Pinpoint the cell where the given text exists, returning its (x, y) midpoint coordinate. 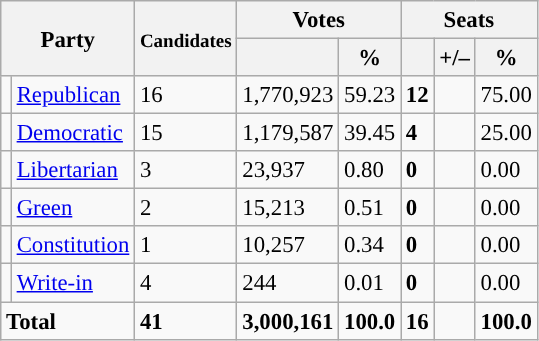
1 (186, 245)
Party (68, 38)
23,937 (288, 170)
1,179,587 (288, 133)
25.00 (506, 133)
Constitution (72, 245)
Republican (72, 95)
0.34 (370, 245)
+/– (454, 58)
Write-in (72, 283)
0.80 (370, 170)
1,770,923 (288, 95)
0.01 (370, 283)
Libertarian (72, 170)
41 (186, 321)
Seats (470, 20)
15,213 (288, 208)
244 (288, 283)
39.45 (370, 133)
3 (186, 170)
Total (68, 321)
Candidates (186, 38)
59.23 (370, 95)
0.51 (370, 208)
75.00 (506, 95)
Democratic (72, 133)
Green (72, 208)
Votes (319, 20)
15 (186, 133)
10,257 (288, 245)
12 (418, 95)
2 (186, 208)
3,000,161 (288, 321)
